Find where the given text appears and provide that cell's center as [X, Y] coordinate. 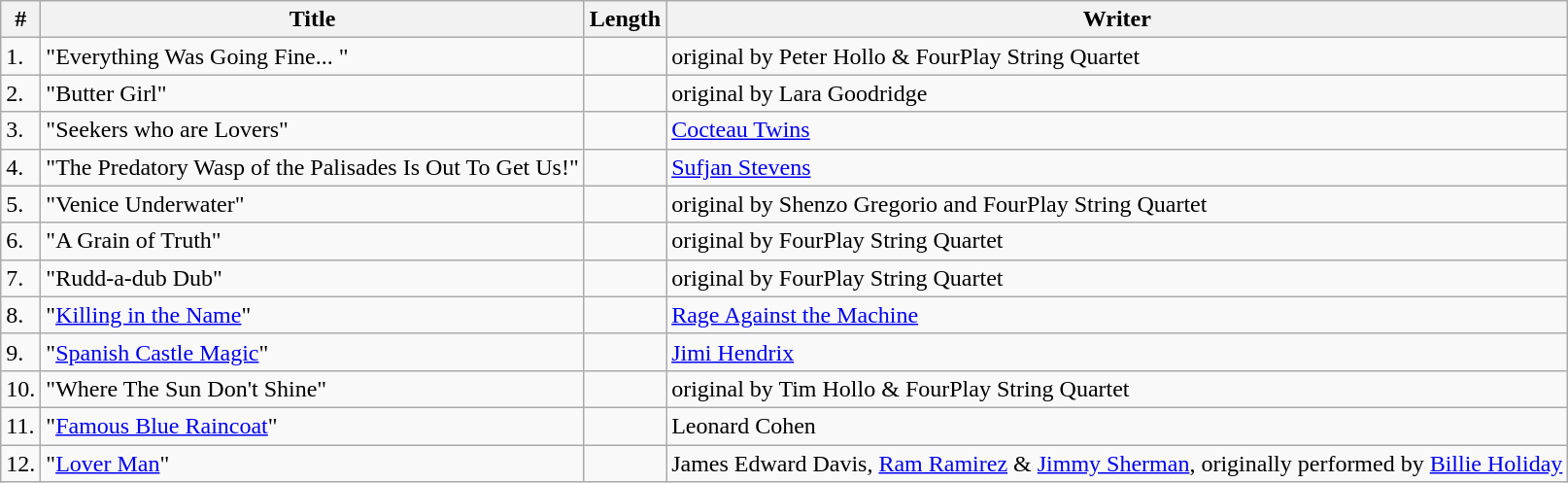
original by Shenzo Gregorio and FourPlay String Quartet [1117, 204]
3. [21, 130]
2. [21, 93]
"Famous Blue Raincoat" [313, 426]
"Spanish Castle Magic" [313, 352]
"Killing in the Name" [313, 315]
original by Peter Hollo & FourPlay String Quartet [1117, 56]
"The Predatory Wasp of the Palisades Is Out To Get Us!" [313, 167]
Sufjan Stevens [1117, 167]
Title [313, 19]
Cocteau Twins [1117, 130]
Length [625, 19]
Writer [1117, 19]
original by Lara Goodridge [1117, 93]
"Lover Man" [313, 464]
James Edward Davis, Ram Ramirez & Jimmy Sherman, originally performed by Billie Holiday [1117, 464]
"Butter Girl" [313, 93]
"A Grain of Truth" [313, 241]
6. [21, 241]
"Everything Was Going Fine... " [313, 56]
12. [21, 464]
# [21, 19]
original by Tim Hollo & FourPlay String Quartet [1117, 389]
"Seekers who are Lovers" [313, 130]
"Rudd-a-dub Dub" [313, 278]
"Where The Sun Don't Shine" [313, 389]
8. [21, 315]
10. [21, 389]
4. [21, 167]
Rage Against the Machine [1117, 315]
Jimi Hendrix [1117, 352]
11. [21, 426]
7. [21, 278]
9. [21, 352]
1. [21, 56]
5. [21, 204]
"Venice Underwater" [313, 204]
Leonard Cohen [1117, 426]
